Scan for the cell matching the given text and deliver its [X, Y] coordinate at center. 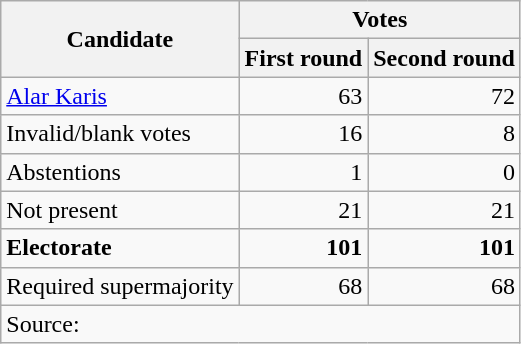
Votes [380, 20]
Candidate [120, 39]
63 [304, 96]
First round [304, 58]
Electorate [120, 248]
8 [444, 134]
Invalid/blank votes [120, 134]
Source: [261, 324]
1 [304, 172]
Second round [444, 58]
Alar Karis [120, 96]
Abstentions [120, 172]
16 [304, 134]
Not present [120, 210]
72 [444, 96]
Required supermajority [120, 286]
0 [444, 172]
